Detect which cell encompasses the target text, then output its [X, Y] center coordinate. 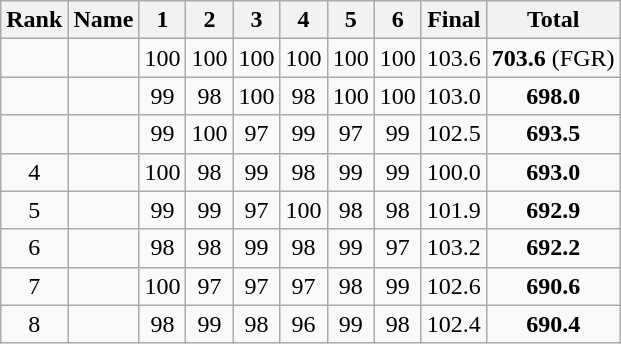
100.0 [454, 172]
103.6 [454, 58]
Final [454, 20]
690.6 [553, 286]
Rank [34, 20]
102.6 [454, 286]
102.5 [454, 134]
703.6 (FGR) [553, 58]
8 [34, 324]
692.9 [553, 210]
103.2 [454, 248]
690.4 [553, 324]
Name [104, 20]
102.4 [454, 324]
2 [210, 20]
96 [304, 324]
698.0 [553, 96]
3 [256, 20]
101.9 [454, 210]
693.0 [553, 172]
Total [553, 20]
7 [34, 286]
1 [162, 20]
692.2 [553, 248]
103.0 [454, 96]
693.5 [553, 134]
